Return (x, y) of the center of cell containing provided text 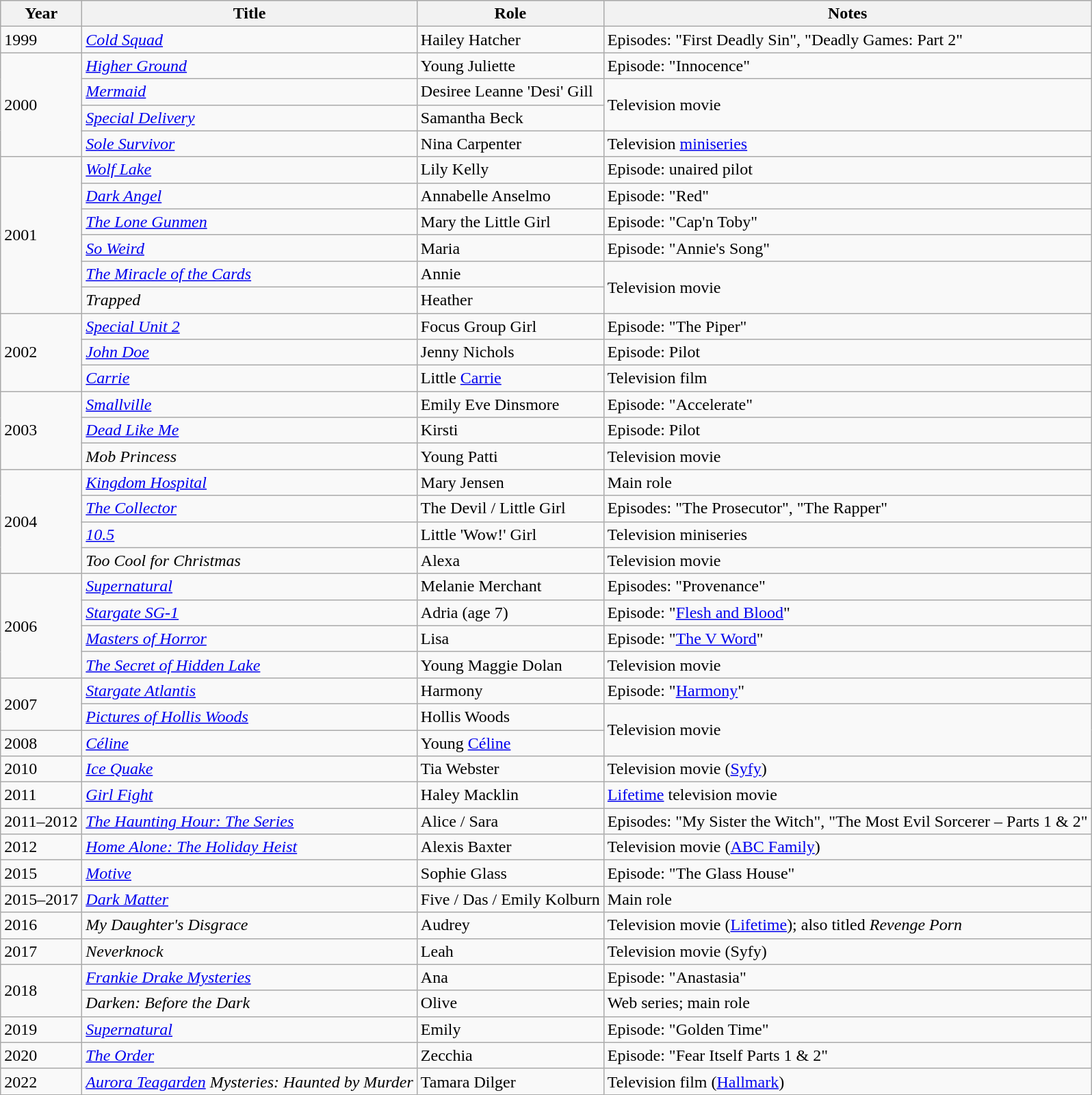
Dark Angel (249, 196)
Web series; main role (847, 1003)
Television movie (Lifetime); also titled Revenge Porn (847, 925)
Episode: "The Glass House" (847, 873)
Lisa (510, 639)
Year (41, 14)
2016 (41, 925)
Hollis Woods (510, 717)
The Haunting Hour: The Series (249, 821)
Dark Matter (249, 899)
Alice / Sara (510, 821)
Kirsti (510, 430)
Jenny Nichols (510, 352)
Little Carrie (510, 378)
Heather (510, 300)
Five / Das / Emily Kolburn (510, 899)
1999 (41, 40)
2001 (41, 235)
Annie (510, 274)
Episode: "Golden Time" (847, 1029)
Masters of Horror (249, 639)
Television movie (ABC Family) (847, 847)
Higher Ground (249, 66)
Home Alone: The Holiday Heist (249, 847)
Motive (249, 873)
Little 'Wow!' Girl (510, 534)
Céline (249, 743)
Trapped (249, 300)
Episode: "Innocence" (847, 66)
Focus Group Girl (510, 326)
2017 (41, 951)
Lily Kelly (510, 170)
Emily (510, 1029)
Leah (510, 951)
Smallville (249, 404)
Dead Like Me (249, 430)
Sole Survivor (249, 144)
The Lone Gunmen (249, 222)
Ice Quake (249, 769)
Episode: unaired pilot (847, 170)
Hailey Hatcher (510, 40)
2003 (41, 430)
2010 (41, 769)
Too Cool for Christmas (249, 561)
Mob Princess (249, 456)
2020 (41, 1055)
Episode: "Cap'n Toby" (847, 222)
Lifetime television movie (847, 795)
Episode: "Red" (847, 196)
Wolf Lake (249, 170)
Young Maggie Dolan (510, 665)
Tamara Dilger (510, 1081)
Television film (847, 378)
Notes (847, 14)
2012 (41, 847)
Episode: "The V Word" (847, 639)
Young Céline (510, 743)
Mary the Little Girl (510, 222)
Maria (510, 248)
2015 (41, 873)
2018 (41, 990)
My Daughter's Disgrace (249, 925)
Zecchia (510, 1055)
2000 (41, 105)
So Weird (249, 248)
Pictures of Hollis Woods (249, 717)
Episode: "Annie's Song" (847, 248)
2011–2012 (41, 821)
Annabelle Anselmo (510, 196)
Stargate Atlantis (249, 691)
2004 (41, 521)
Alexa (510, 561)
Episode: "The Piper" (847, 326)
Melanie Merchant (510, 587)
2011 (41, 795)
Young Juliette (510, 66)
Episode: "Anastasia" (847, 977)
Episodes: "First Deadly Sin", "Deadly Games: Part 2" (847, 40)
10.5 (249, 534)
Girl Fight (249, 795)
The Devil / Little Girl (510, 508)
Episode: "Accelerate" (847, 404)
Cold Squad (249, 40)
Episodes: "My Sister the Witch", "The Most Evil Sorcerer – Parts 1 & 2" (847, 821)
Haley Macklin (510, 795)
2007 (41, 704)
Role (510, 14)
Ana (510, 977)
2019 (41, 1029)
Carrie (249, 378)
The Order (249, 1055)
Episode: "Fear Itself Parts 1 & 2" (847, 1055)
Darken: Before the Dark (249, 1003)
Nina Carpenter (510, 144)
Stargate SG-1 (249, 613)
Tia Webster (510, 769)
Alexis Baxter (510, 847)
Audrey (510, 925)
Emily Eve Dinsmore (510, 404)
Special Delivery (249, 118)
Desiree Leanne 'Desi' Gill (510, 92)
2008 (41, 743)
Harmony (510, 691)
Episodes: "Provenance" (847, 587)
Aurora Teagarden Mysteries: Haunted by Murder (249, 1081)
Episodes: "The Prosecutor", "The Rapper" (847, 508)
Mary Jensen (510, 482)
The Miracle of the Cards (249, 274)
Special Unit 2 (249, 326)
Young Patti (510, 456)
2015–2017 (41, 899)
Neverknock (249, 951)
Mermaid (249, 92)
Adria (age 7) (510, 613)
Sophie Glass (510, 873)
Episode: "Harmony" (847, 691)
The Collector (249, 508)
John Doe (249, 352)
Title (249, 14)
Samantha Beck (510, 118)
Episode: "Flesh and Blood" (847, 613)
The Secret of Hidden Lake (249, 665)
Olive (510, 1003)
Kingdom Hospital (249, 482)
Frankie Drake Mysteries (249, 977)
Television film (Hallmark) (847, 1081)
2006 (41, 626)
2002 (41, 352)
2022 (41, 1081)
